Pinpoint the cell where the given text exists, returning its [x, y] midpoint coordinate. 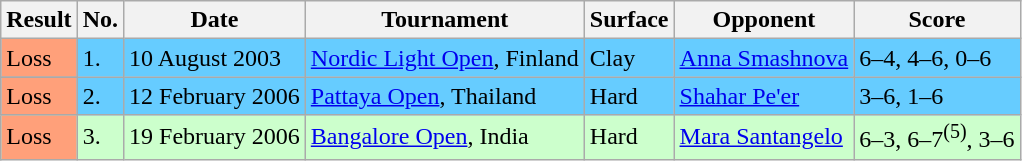
Clay [629, 58]
6–4, 4–6, 0–6 [937, 58]
Bangalore Open, India [444, 138]
No. [100, 20]
3–6, 1–6 [937, 96]
2. [100, 96]
3. [100, 138]
Date [215, 20]
Result [39, 20]
Nordic Light Open, Finland [444, 58]
12 February 2006 [215, 96]
19 February 2006 [215, 138]
Pattaya Open, Thailand [444, 96]
Shahar Pe'er [764, 96]
6–3, 6–7(5), 3–6 [937, 138]
Surface [629, 20]
Mara Santangelo [764, 138]
Opponent [764, 20]
1. [100, 58]
Anna Smashnova [764, 58]
Score [937, 20]
10 August 2003 [215, 58]
Tournament [444, 20]
